Capture the cell that displays the provided text and extract its [X, Y] central coordinate. 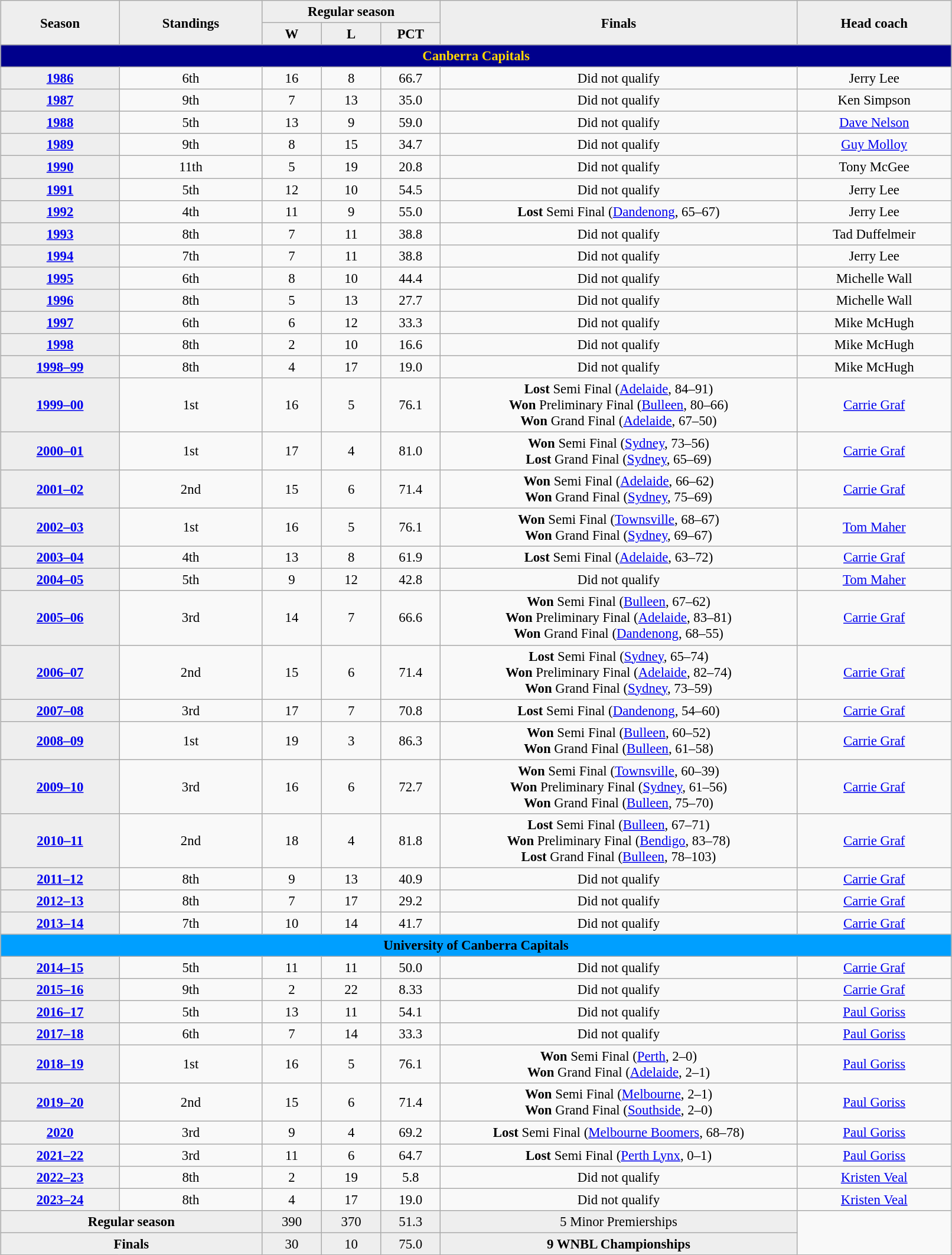
55.0 [411, 211]
1992 [60, 211]
W [292, 34]
35.0 [411, 100]
1994 [60, 256]
Lost Semi Final (Dandenong, 65–67) [619, 211]
2005–06 [60, 618]
1998–99 [60, 367]
2002–03 [60, 528]
Tad Duffelmeir [874, 234]
8.33 [411, 990]
Lost Semi Final (Adelaide, 84–91) Won Preliminary Final (Bulleen, 80–66) Won Grand Final (Adelaide, 67–50) [619, 405]
Ken Simpson [874, 100]
2018–19 [60, 1064]
Dave Nelson [874, 123]
Standings [191, 22]
2012–13 [60, 901]
Lost Semi Final (Melbourne Boomers, 68–78) [619, 1133]
2013–14 [60, 923]
41.7 [411, 923]
44.4 [411, 278]
2020 [60, 1133]
59.0 [411, 123]
Lost Semi Final (Bulleen, 67–71) Won Preliminary Final (Bendigo, 83–78) Lost Grand Final (Bulleen, 78–103) [619, 841]
2003–04 [60, 558]
2001–02 [60, 489]
16.6 [411, 345]
Won Semi Final (Townsville, 68–67) Won Grand Final (Sydney, 69–67) [619, 528]
86.3 [411, 741]
2023–24 [60, 1199]
2011–12 [60, 879]
Won Semi Final (Sydney, 73–56) Lost Grand Final (Sydney, 65–69) [619, 451]
81.0 [411, 451]
L [351, 34]
Tony McGee [874, 167]
University of Canberra Capitals [476, 946]
2021–22 [60, 1155]
Lost Semi Final (Adelaide, 63–72) [619, 558]
1987 [60, 100]
34.7 [411, 145]
2015–16 [60, 990]
1990 [60, 167]
Head coach [874, 22]
2019–20 [60, 1102]
9 WNBL Championships [619, 1244]
11th [191, 167]
20.8 [411, 167]
72.7 [411, 787]
1993 [60, 234]
2022–23 [60, 1177]
2014–15 [60, 968]
5 Minor Premierships [619, 1221]
1998 [60, 345]
50.0 [411, 968]
1997 [60, 322]
Lost Semi Final (Dandenong, 54–60) [619, 710]
66.7 [411, 79]
2006–07 [60, 672]
1989 [60, 145]
2004–05 [60, 580]
61.9 [411, 558]
2000–01 [60, 451]
2008–09 [60, 741]
Won Semi Final (Perth, 2–0) Won Grand Final (Adelaide, 2–1) [619, 1064]
64.7 [411, 1155]
Won Semi Final (Townsville, 60–39) Won Preliminary Final (Sydney, 61–56) Won Grand Final (Bulleen, 75–70) [619, 787]
Lost Semi Final (Sydney, 65–74) Won Preliminary Final (Adelaide, 82–74) Won Grand Final (Sydney, 73–59) [619, 672]
30 [292, 1244]
42.8 [411, 580]
27.7 [411, 301]
40.9 [411, 879]
51.3 [411, 1221]
54.5 [411, 190]
70.8 [411, 710]
1999–00 [60, 405]
Guy Molloy [874, 145]
66.6 [411, 618]
1996 [60, 301]
Canberra Capitals [476, 56]
3 [351, 741]
Won Semi Final (Bulleen, 67–62) Won Preliminary Final (Adelaide, 83–81) Won Grand Final (Dandenong, 68–55) [619, 618]
370 [351, 1221]
29.2 [411, 901]
2016–17 [60, 1012]
22 [351, 990]
5.8 [411, 1177]
1995 [60, 278]
54.1 [411, 1012]
2007–08 [60, 710]
2009–10 [60, 787]
1991 [60, 190]
Won Semi Final (Bulleen, 60–52) Won Grand Final (Bulleen, 61–58) [619, 741]
75.0 [411, 1244]
1986 [60, 79]
PCT [411, 34]
2010–11 [60, 841]
81.8 [411, 841]
1988 [60, 123]
Season [60, 22]
390 [292, 1221]
69.2 [411, 1133]
Lost Semi Final (Perth Lynx, 0–1) [619, 1155]
Won Semi Final (Melbourne, 2–1) Won Grand Final (Southside, 2–0) [619, 1102]
Won Semi Final (Adelaide, 66–62) Won Grand Final (Sydney, 75–69) [619, 489]
18 [292, 841]
2017–18 [60, 1034]
